Determine the (x, y) coordinate at the center of the cell enclosing the given text.  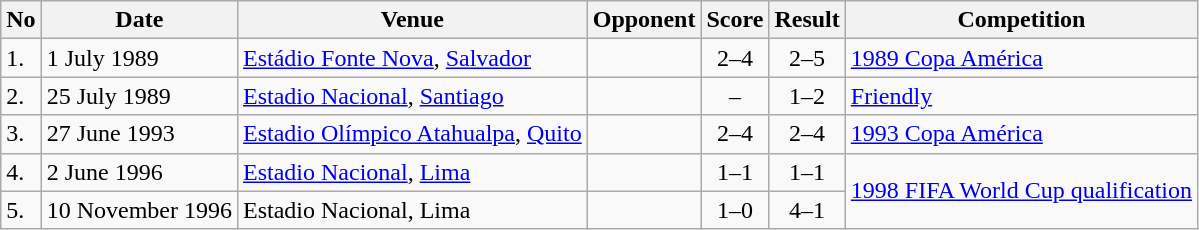
Opponent (644, 20)
10 November 1996 (139, 210)
Date (139, 20)
Score (735, 20)
No (21, 20)
Competition (1021, 20)
1998 FIFA World Cup qualification (1021, 191)
2 June 1996 (139, 172)
Result (807, 20)
1989 Copa América (1021, 58)
27 June 1993 (139, 134)
2–5 (807, 58)
1 July 1989 (139, 58)
25 July 1989 (139, 96)
Estádio Fonte Nova, Salvador (413, 58)
5. (21, 210)
4. (21, 172)
2. (21, 96)
Estadio Olímpico Atahualpa, Quito (413, 134)
1. (21, 58)
1993 Copa América (1021, 134)
1–2 (807, 96)
Venue (413, 20)
Friendly (1021, 96)
1–0 (735, 210)
3. (21, 134)
4–1 (807, 210)
Estadio Nacional, Santiago (413, 96)
– (735, 96)
